Locate the cell with the specified text and output its (X, Y) center coordinate. 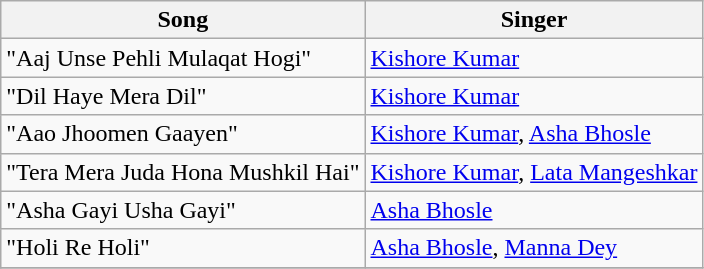
Asha Bhosle, Manna Dey (534, 248)
Kishore Kumar, Lata Mangeshkar (534, 172)
Kishore Kumar, Asha Bhosle (534, 134)
"Holi Re Holi" (183, 248)
Singer (534, 20)
Asha Bhosle (534, 210)
"Asha Gayi Usha Gayi" (183, 210)
"Aao Jhoomen Gaayen" (183, 134)
"Aaj Unse Pehli Mulaqat Hogi" (183, 58)
"Dil Haye Mera Dil" (183, 96)
"Tera Mera Juda Hona Mushkil Hai" (183, 172)
Song (183, 20)
